Return [X, Y] of the center of cell containing provided text 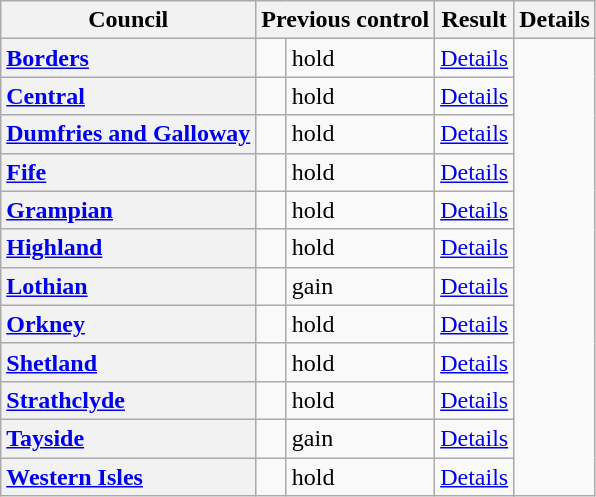
Central [128, 96]
Shetland [128, 362]
Borders [128, 58]
Western Isles [128, 477]
Previous control [346, 20]
Fife [128, 172]
Tayside [128, 438]
Result [474, 20]
Council [128, 20]
Dumfries and Galloway [128, 134]
Grampian [128, 210]
Highland [128, 248]
Orkney [128, 324]
Strathclyde [128, 400]
Lothian [128, 286]
